Detect which cell encompasses the target text, then output its [x, y] center coordinate. 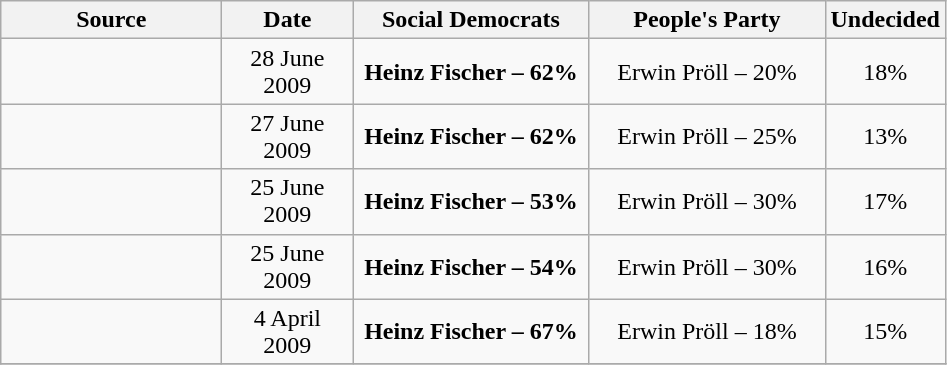
16% [885, 266]
People's Party [707, 20]
Heinz Fischer – 67% [471, 332]
13% [885, 136]
Social Democrats [471, 20]
28 June 2009 [288, 72]
Undecided [885, 20]
Erwin Pröll – 25% [707, 136]
18% [885, 72]
15% [885, 332]
17% [885, 202]
27 June 2009 [288, 136]
Date [288, 20]
Heinz Fischer – 54% [471, 266]
Heinz Fischer – 53% [471, 202]
Source [112, 20]
Erwin Pröll – 20% [707, 72]
Erwin Pröll – 18% [707, 332]
4 April 2009 [288, 332]
